Find where the given text appears and provide that cell's center as [x, y] coordinate. 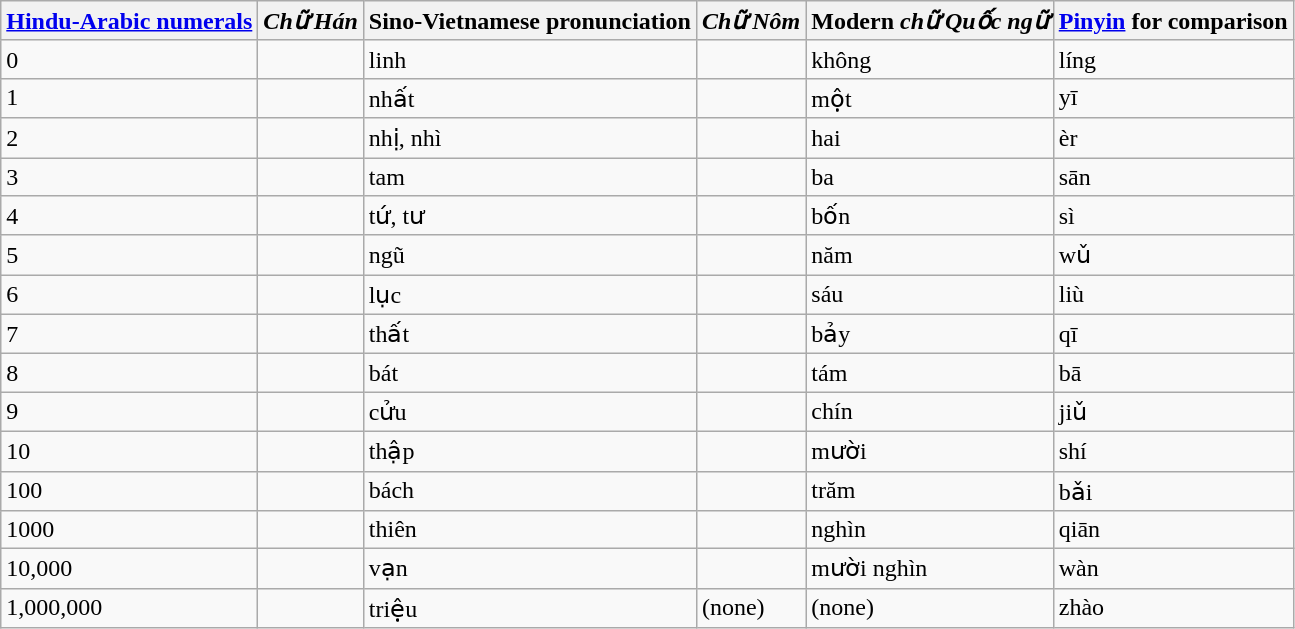
1 [130, 98]
100 [130, 491]
vạn [530, 569]
Modern chữ Quốc ngữ [930, 21]
lục [530, 295]
tứ, tư [530, 216]
bảy [930, 334]
0 [130, 59]
bát [530, 373]
chín [930, 412]
8 [130, 373]
1000 [130, 530]
sáu [930, 295]
Chữ Nôm [750, 21]
7 [130, 334]
9 [130, 412]
nghìn [930, 530]
không [930, 59]
bǎi [1173, 491]
bách [530, 491]
10,000 [130, 569]
tám [930, 373]
tam [530, 177]
wǔ [1173, 255]
thiên [530, 530]
ba [930, 177]
Hindu-Arabic numerals [130, 21]
thất [530, 334]
1,000,000 [130, 608]
liù [1173, 295]
nhất [530, 98]
èr [1173, 138]
Chữ Hán [310, 21]
2 [130, 138]
bốn [930, 216]
năm [930, 255]
ngũ [530, 255]
líng [1173, 59]
5 [130, 255]
nhị, nhì [530, 138]
4 [130, 216]
6 [130, 295]
Sino-Vietnamese pronunciation [530, 21]
3 [130, 177]
qiān [1173, 530]
thập [530, 451]
wàn [1173, 569]
cửu [530, 412]
linh [530, 59]
mười [930, 451]
qī [1173, 334]
sān [1173, 177]
bā [1173, 373]
sì [1173, 216]
triệu [530, 608]
jiǔ [1173, 412]
mười nghìn [930, 569]
trăm [930, 491]
zhào [1173, 608]
một [930, 98]
yī [1173, 98]
10 [130, 451]
shí [1173, 451]
Pinyin for comparison [1173, 21]
hai [930, 138]
